Provide the (X, Y) coordinate of the cell's center where the given text is located.  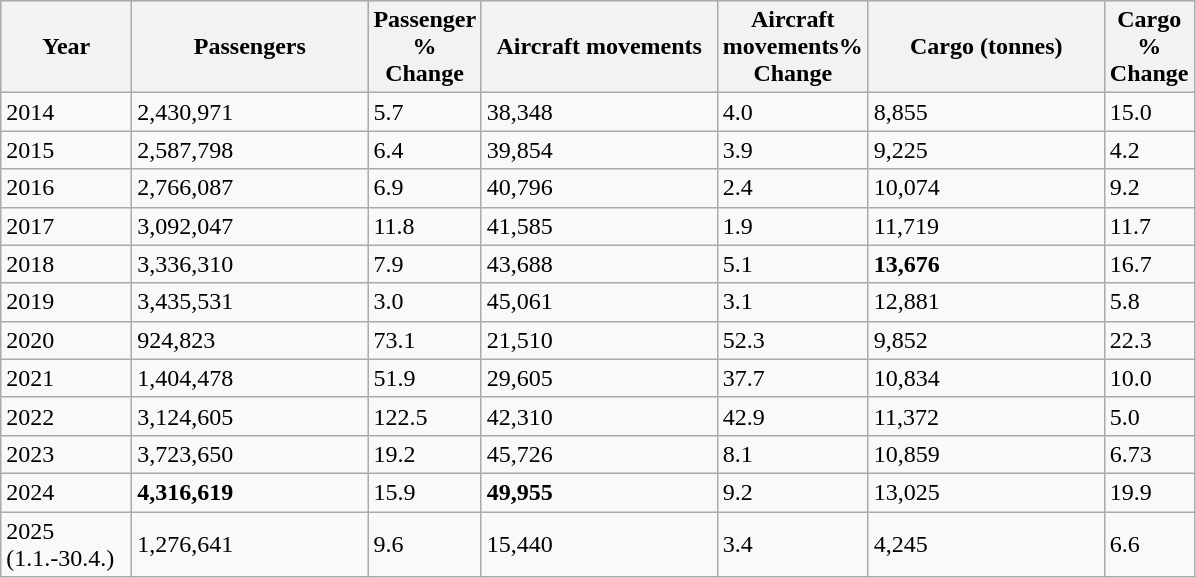
13,025 (986, 492)
22.3 (1149, 340)
11,719 (986, 226)
29,605 (599, 378)
52.3 (792, 340)
1,276,641 (250, 544)
2017 (66, 226)
2024 (66, 492)
2021 (66, 378)
40,796 (599, 188)
Passenger % Change (424, 47)
8,855 (986, 112)
12,881 (986, 302)
2020 (66, 340)
3,336,310 (250, 264)
2015 (66, 150)
10,859 (986, 454)
8.1 (792, 454)
Cargo % Change (1149, 47)
5.7 (424, 112)
122.5 (424, 416)
Year (66, 47)
9,225 (986, 150)
1.9 (792, 226)
3.4 (792, 544)
3,124,605 (250, 416)
41,585 (599, 226)
37.7 (792, 378)
42.9 (792, 416)
2,587,798 (250, 150)
3,435,531 (250, 302)
2.4 (792, 188)
10,834 (986, 378)
9,852 (986, 340)
10,074 (986, 188)
1,404,478 (250, 378)
6.6 (1149, 544)
2014 (66, 112)
11.8 (424, 226)
19.2 (424, 454)
3,723,650 (250, 454)
15.0 (1149, 112)
Passengers (250, 47)
16.7 (1149, 264)
4,316,619 (250, 492)
49,955 (599, 492)
2016 (66, 188)
3,092,047 (250, 226)
73.1 (424, 340)
45,061 (599, 302)
15,440 (599, 544)
10.0 (1149, 378)
4.0 (792, 112)
5.1 (792, 264)
4.2 (1149, 150)
924,823 (250, 340)
45,726 (599, 454)
4,245 (986, 544)
11,372 (986, 416)
9.6 (424, 544)
5.8 (1149, 302)
2,766,087 (250, 188)
3.0 (424, 302)
39,854 (599, 150)
6.4 (424, 150)
3.1 (792, 302)
3.9 (792, 150)
Aircraft movements (599, 47)
7.9 (424, 264)
5.0 (1149, 416)
19.9 (1149, 492)
2023 (66, 454)
2022 (66, 416)
43,688 (599, 264)
11.7 (1149, 226)
51.9 (424, 378)
13,676 (986, 264)
Aircraft movements% Change (792, 47)
38,348 (599, 112)
42,310 (599, 416)
6.9 (424, 188)
2018 (66, 264)
15.9 (424, 492)
2019 (66, 302)
Cargo (tonnes) (986, 47)
21,510 (599, 340)
2025 (1.1.-30.4.) (66, 544)
2,430,971 (250, 112)
6.73 (1149, 454)
